For the text-containing cell, return its midpoint in (X, Y) coordinate format. 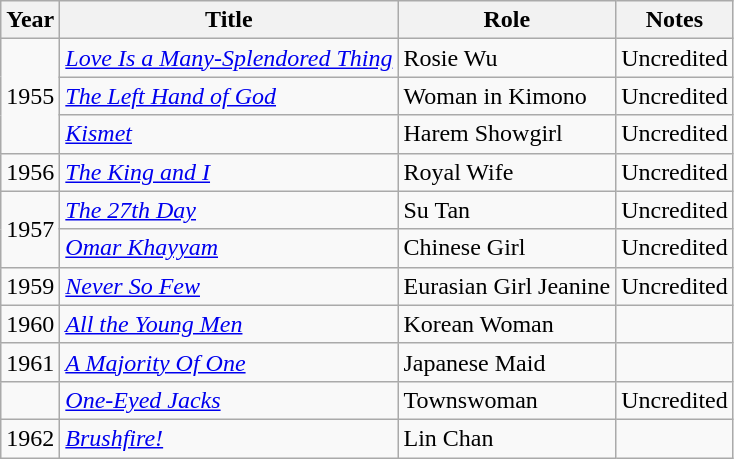
Year (30, 20)
The King and I (229, 172)
Eurasian Girl Jeanine (507, 286)
Townswoman (507, 400)
1960 (30, 324)
Kismet (229, 134)
1956 (30, 172)
A Majority Of One (229, 362)
Japanese Maid (507, 362)
1959 (30, 286)
1962 (30, 438)
Omar Khayyam (229, 248)
Title (229, 20)
Love Is a Many-Splendored Thing (229, 58)
One-Eyed Jacks (229, 400)
Never So Few (229, 286)
Korean Woman (507, 324)
Rosie Wu (507, 58)
Lin Chan (507, 438)
The 27th Day (229, 210)
Su Tan (507, 210)
Royal Wife (507, 172)
Brushfire! (229, 438)
Role (507, 20)
All the Young Men (229, 324)
1961 (30, 362)
The Left Hand of God (229, 96)
1955 (30, 96)
Notes (675, 20)
Chinese Girl (507, 248)
Woman in Kimono (507, 96)
Harem Showgirl (507, 134)
1957 (30, 229)
